Determine the [X, Y] coordinate at the center of the cell enclosing the given text.  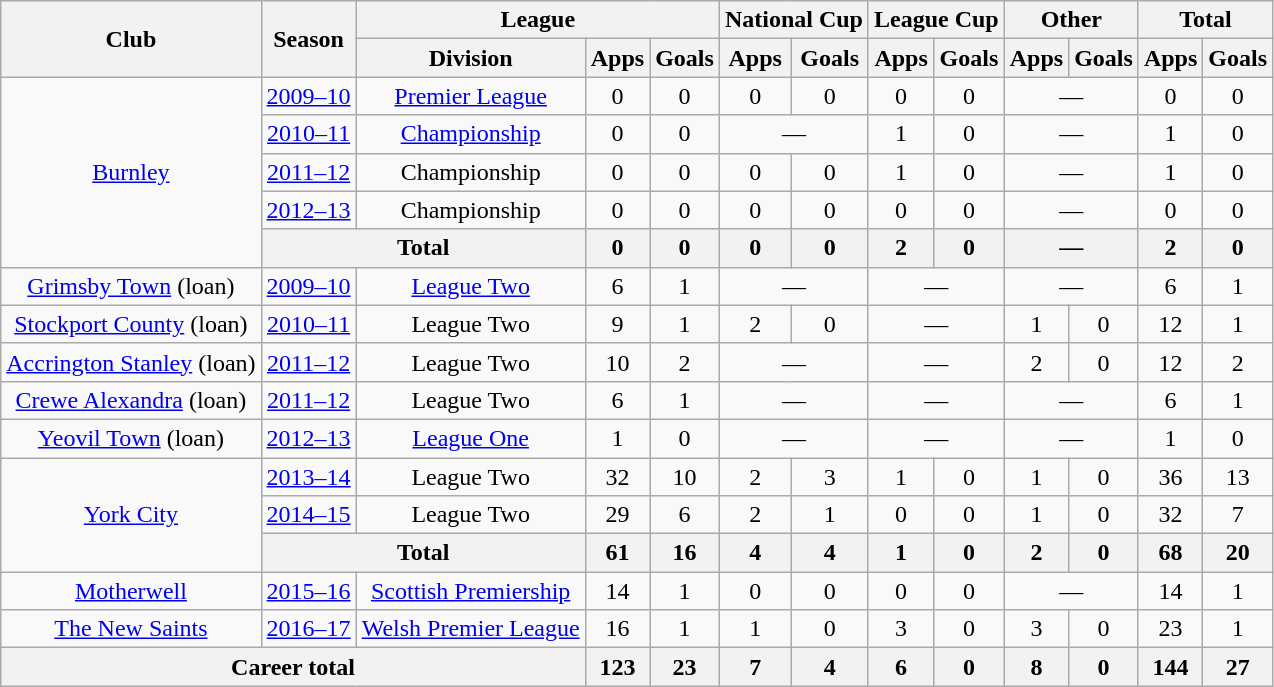
68 [1170, 553]
York City [131, 515]
2016–17 [308, 629]
61 [617, 553]
Club [131, 39]
League One [470, 438]
Scottish Premiership [470, 591]
Motherwell [131, 591]
144 [1170, 667]
36 [1170, 477]
8 [1036, 667]
Career total [293, 667]
Division [470, 58]
27 [1238, 667]
Accrington Stanley (loan) [131, 362]
13 [1238, 477]
20 [1238, 553]
Welsh Premier League [470, 629]
2014–15 [308, 515]
2013–14 [308, 477]
National Cup [794, 20]
9 [617, 324]
2015–16 [308, 591]
Stockport County (loan) [131, 324]
29 [617, 515]
Crewe Alexandra (loan) [131, 400]
League [538, 20]
Yeovil Town (loan) [131, 438]
Grimsby Town (loan) [131, 286]
League Cup [936, 20]
Burnley [131, 172]
Season [308, 39]
The New Saints [131, 629]
123 [617, 667]
Premier League [470, 96]
Other [1071, 20]
